Capture the cell that displays the provided text and extract its [X, Y] central coordinate. 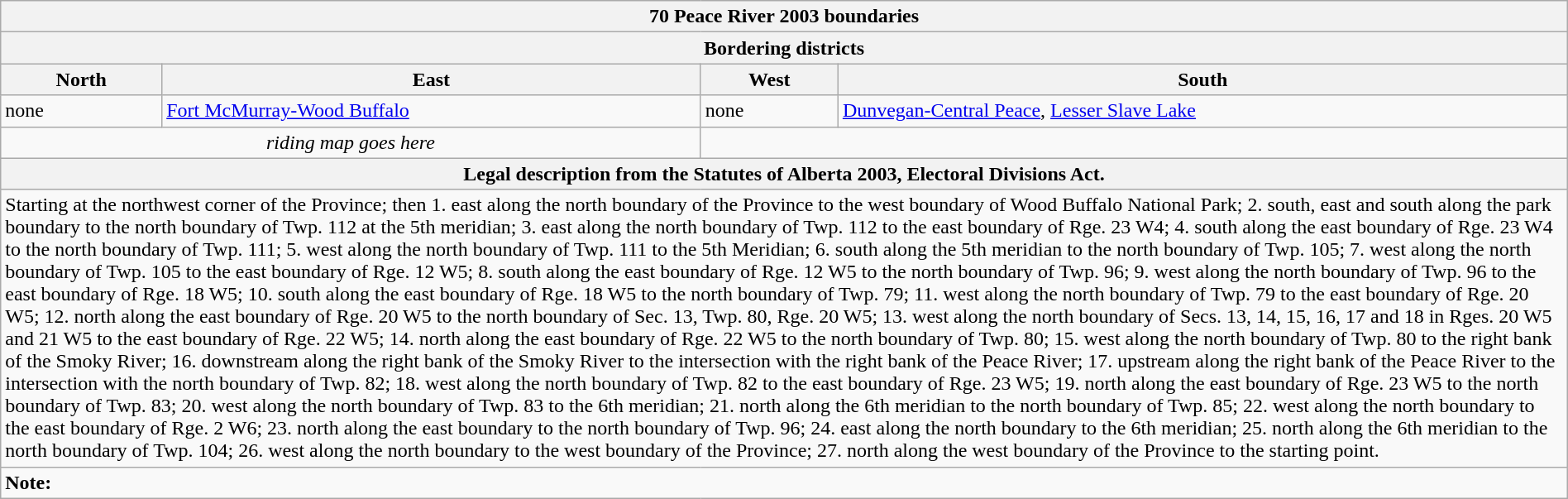
South [1202, 79]
Note: [784, 482]
West [769, 79]
North [81, 79]
Legal description from the Statutes of Alberta 2003, Electoral Divisions Act. [784, 174]
East [432, 79]
Dunvegan-Central Peace, Lesser Slave Lake [1202, 111]
riding map goes here [351, 142]
70 Peace River 2003 boundaries [784, 17]
Bordering districts [784, 48]
Fort McMurray-Wood Buffalo [432, 111]
